Locate the cell with the specified text and output its (x, y) center coordinate. 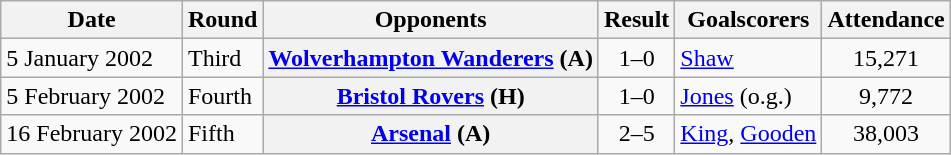
Date (92, 20)
Bristol Rovers (H) (431, 96)
9,772 (886, 96)
38,003 (886, 134)
Round (222, 20)
Jones (o.g.) (748, 96)
Shaw (748, 58)
Fifth (222, 134)
Goalscorers (748, 20)
King, Gooden (748, 134)
Result (636, 20)
16 February 2002 (92, 134)
Third (222, 58)
Arsenal (A) (431, 134)
15,271 (886, 58)
Fourth (222, 96)
Wolverhampton Wanderers (A) (431, 58)
2–5 (636, 134)
5 January 2002 (92, 58)
Attendance (886, 20)
5 February 2002 (92, 96)
Opponents (431, 20)
